Provide the (x, y) coordinate of the cell's center where the given text is located.  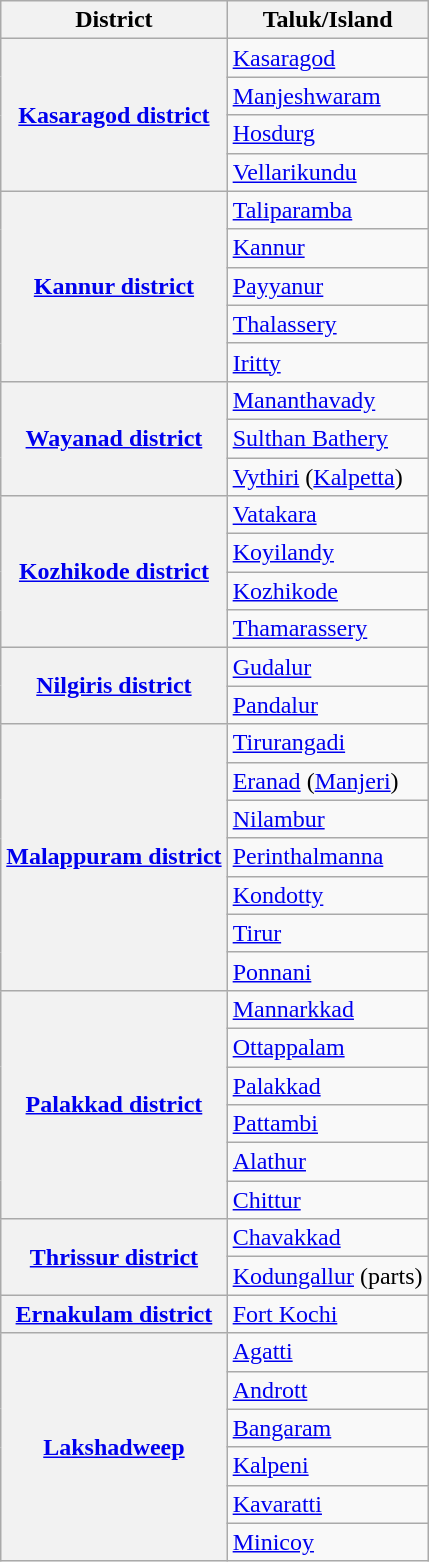
Kavaratti (328, 1504)
Kodungallur (parts) (328, 1276)
Mananthavady (328, 400)
Palakkad (328, 1085)
Chavakkad (328, 1238)
Koyilandy (328, 553)
Vatakara (328, 515)
Ernakulam district (114, 1314)
Taluk/Island (328, 20)
Kasaragod district (114, 115)
Minicoy (328, 1542)
Perinthalmanna (328, 857)
Kondotty (328, 895)
Andrott (328, 1390)
District (114, 20)
Kannur (328, 248)
Palakkad district (114, 1104)
Bangaram (328, 1428)
Manjeshwaram (328, 96)
Lakshadweep (114, 1447)
Malappuram district (114, 857)
Pattambi (328, 1124)
Kasaragod (328, 58)
Chittur (328, 1200)
Thamarassery (328, 629)
Hosdurg (328, 134)
Agatti (328, 1352)
Mannarkkad (328, 1009)
Gudalur (328, 667)
Pandalur (328, 705)
Kalpeni (328, 1466)
Payyanur (328, 286)
Thrissur district (114, 1257)
Taliparamba (328, 210)
Kozhikode district (114, 572)
Sulthan Bathery (328, 438)
Ottappalam (328, 1047)
Iritty (328, 362)
Kannur district (114, 286)
Thalassery (328, 324)
Eranad (Manjeri) (328, 781)
Vellarikundu (328, 172)
Vythiri (Kalpetta) (328, 477)
Alathur (328, 1162)
Nilambur (328, 819)
Kozhikode (328, 591)
Tirur (328, 933)
Tirurangadi (328, 743)
Fort Kochi (328, 1314)
Ponnani (328, 971)
Nilgiris district (114, 686)
Wayanad district (114, 438)
